For the text-containing cell, return its midpoint in (X, Y) coordinate format. 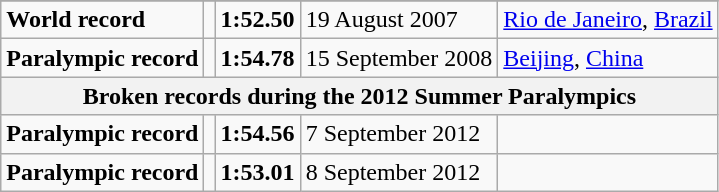
1:54.56 (258, 134)
19 August 2007 (399, 20)
7 September 2012 (399, 134)
15 September 2008 (399, 58)
Broken records during the 2012 Summer Paralympics (360, 96)
1:53.01 (258, 172)
1:54.78 (258, 58)
Rio de Janeiro, Brazil (608, 20)
World record (102, 20)
Beijing, China (608, 58)
8 September 2012 (399, 172)
1:52.50 (258, 20)
